Determine the [x, y] coordinate at the center of the cell enclosing the given text.  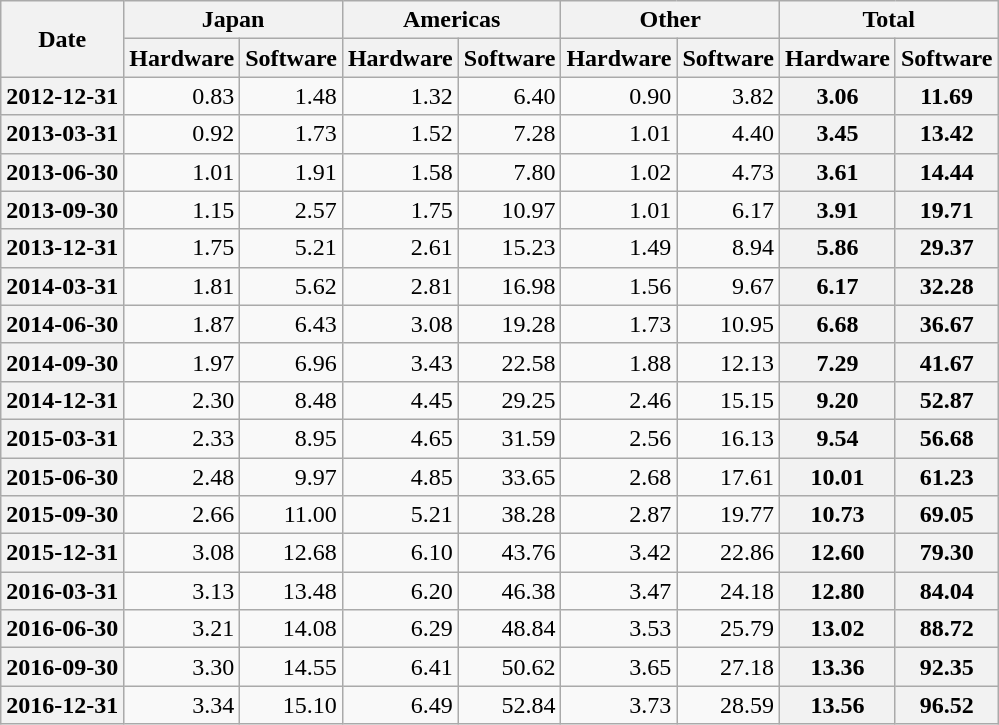
2012-12-31 [62, 96]
3.53 [619, 629]
7.28 [510, 134]
32.28 [946, 286]
10.95 [728, 324]
11.00 [292, 515]
1.49 [619, 248]
10.01 [837, 477]
38.28 [510, 515]
61.23 [946, 477]
1.88 [619, 362]
16.13 [728, 438]
1.02 [619, 172]
1.87 [182, 324]
13.48 [292, 591]
4.45 [400, 400]
14.08 [292, 629]
1.56 [619, 286]
1.52 [400, 134]
2013-12-31 [62, 248]
3.13 [182, 591]
3.06 [837, 96]
13.42 [946, 134]
6.68 [837, 324]
19.28 [510, 324]
1.32 [400, 96]
2016-03-31 [62, 591]
2014-09-30 [62, 362]
3.30 [182, 667]
2.56 [619, 438]
1.97 [182, 362]
43.76 [510, 553]
1.91 [292, 172]
1.58 [400, 172]
Americas [452, 20]
15.10 [292, 705]
4.73 [728, 172]
9.20 [837, 400]
24.18 [728, 591]
3.45 [837, 134]
2.30 [182, 400]
2016-06-30 [62, 629]
12.68 [292, 553]
2.61 [400, 248]
6.43 [292, 324]
7.29 [837, 362]
13.36 [837, 667]
12.60 [837, 553]
6.96 [292, 362]
19.77 [728, 515]
3.61 [837, 172]
9.67 [728, 286]
8.94 [728, 248]
27.18 [728, 667]
41.67 [946, 362]
6.29 [400, 629]
2.81 [400, 286]
2014-03-31 [62, 286]
6.20 [400, 591]
19.71 [946, 210]
15.23 [510, 248]
4.65 [400, 438]
0.90 [619, 96]
6.41 [400, 667]
3.43 [400, 362]
4.85 [400, 477]
36.67 [946, 324]
5.62 [292, 286]
3.91 [837, 210]
22.58 [510, 362]
29.37 [946, 248]
2016-12-31 [62, 705]
9.97 [292, 477]
3.21 [182, 629]
3.34 [182, 705]
2.57 [292, 210]
33.65 [510, 477]
88.72 [946, 629]
2015-06-30 [62, 477]
8.48 [292, 400]
0.92 [182, 134]
6.49 [400, 705]
14.55 [292, 667]
7.80 [510, 172]
17.61 [728, 477]
2.33 [182, 438]
15.15 [728, 400]
13.02 [837, 629]
3.47 [619, 591]
6.10 [400, 553]
12.13 [728, 362]
2.87 [619, 515]
92.35 [946, 667]
9.54 [837, 438]
2.66 [182, 515]
6.40 [510, 96]
1.81 [182, 286]
2013-09-30 [62, 210]
14.44 [946, 172]
5.86 [837, 248]
2.46 [619, 400]
46.38 [510, 591]
2015-03-31 [62, 438]
10.73 [837, 515]
22.86 [728, 553]
28.59 [728, 705]
1.15 [182, 210]
3.73 [619, 705]
52.87 [946, 400]
2.68 [619, 477]
2013-03-31 [62, 134]
11.69 [946, 96]
2016-09-30 [62, 667]
48.84 [510, 629]
Date [62, 39]
2013-06-30 [62, 172]
31.59 [510, 438]
4.40 [728, 134]
96.52 [946, 705]
Total [888, 20]
12.80 [837, 591]
1.48 [292, 96]
56.68 [946, 438]
0.83 [182, 96]
2015-09-30 [62, 515]
Japan [234, 20]
84.04 [946, 591]
Other [670, 20]
3.65 [619, 667]
13.56 [837, 705]
3.82 [728, 96]
16.98 [510, 286]
2015-12-31 [62, 553]
25.79 [728, 629]
10.97 [510, 210]
79.30 [946, 553]
2.48 [182, 477]
69.05 [946, 515]
2014-12-31 [62, 400]
29.25 [510, 400]
8.95 [292, 438]
2014-06-30 [62, 324]
50.62 [510, 667]
3.42 [619, 553]
52.84 [510, 705]
